Detect which cell encompasses the target text, then output its [x, y] center coordinate. 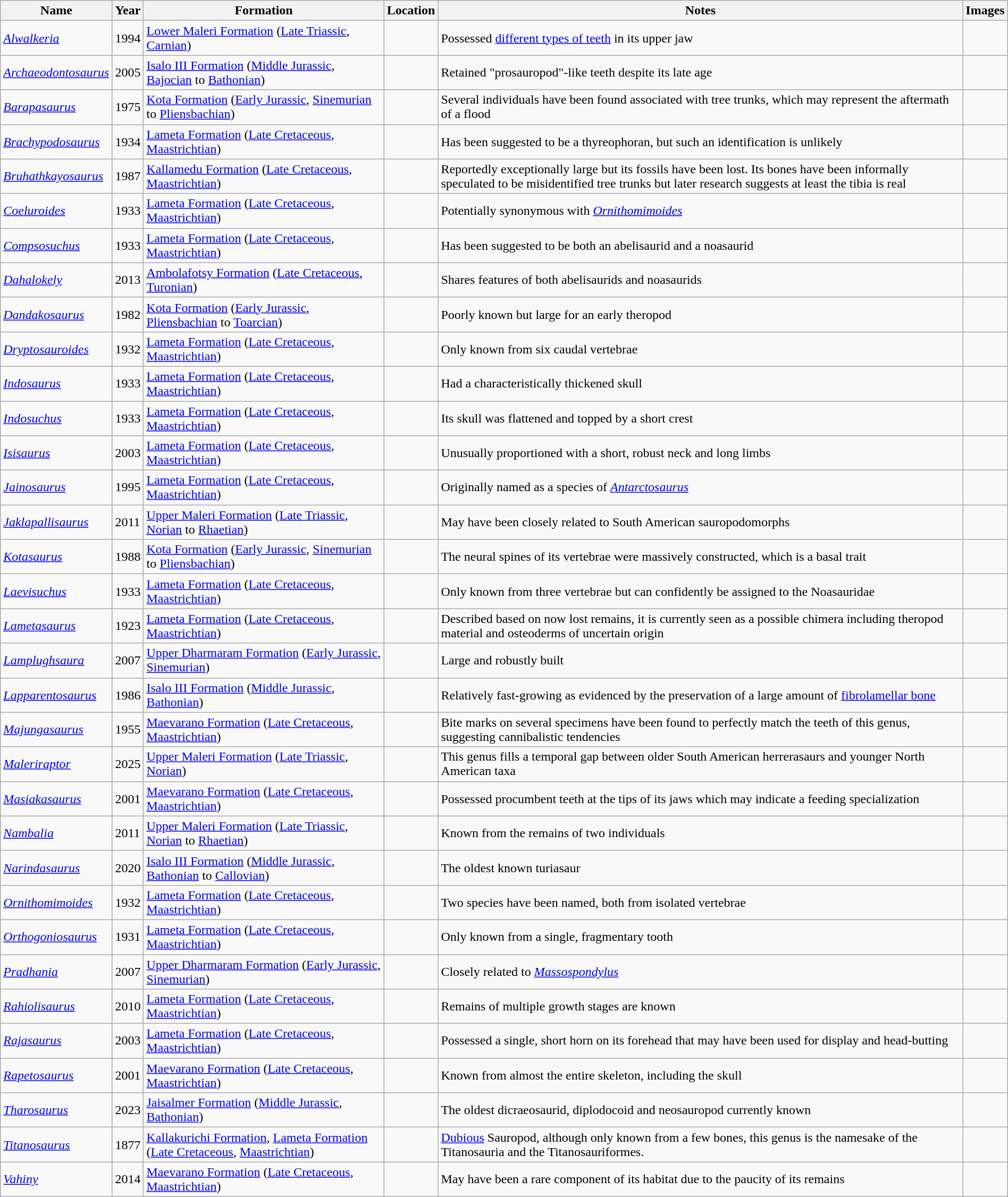
Ambolafotsy Formation (Late Cretaceous, Turonian) [264, 280]
Remains of multiple growth stages are known [701, 1007]
Rajasaurus [56, 1041]
Vahiny [56, 1179]
2020 [128, 867]
Rapetosaurus [56, 1076]
Described based on now lost remains, it is currently seen as a possible chimera including theropod material and osteoderms of uncertain origin [701, 626]
Dryptosauroides [56, 349]
Its skull was flattened and topped by a short crest [701, 418]
Relatively fast-growing as evidenced by the preservation of a large amount of fibrolamellar bone [701, 695]
Shares features of both abelisaurids and noasaurids [701, 280]
Only known from a single, fragmentary tooth [701, 937]
The oldest known turiasaur [701, 867]
Archaeodontosaurus [56, 72]
Two species have been named, both from isolated vertebrae [701, 903]
Rahiolisaurus [56, 1007]
Possessed procumbent teeth at the tips of its jaws which may indicate a feeding specialization [701, 798]
Images [985, 11]
Notes [701, 11]
1877 [128, 1145]
2013 [128, 280]
Kallamedu Formation (Late Cretaceous, Maastrichtian) [264, 176]
Titanosaurus [56, 1145]
Kota Formation (Early Jurassic, Pliensbachian to Toarcian) [264, 315]
Several individuals have been found associated with tree trunks, which may represent the aftermath of a flood [701, 107]
Lamplughsaura [56, 660]
Nambalia [56, 833]
Potentially synonymous with Ornithomimoides [701, 210]
Only known from six caudal vertebrae [701, 349]
Isalo III Formation (Middle Jurassic, Bajocian to Bathonian) [264, 72]
Formation [264, 11]
Only known from three vertebrae but can confidently be assigned to the Noasauridae [701, 591]
1923 [128, 626]
1987 [128, 176]
Compsosuchus [56, 246]
2023 [128, 1110]
1994 [128, 38]
Brachypodosaurus [56, 141]
Coeluroides [56, 210]
Jaklapallisaurus [56, 522]
Laevisuchus [56, 591]
Lametasaurus [56, 626]
1931 [128, 937]
2025 [128, 764]
Ornithomimoides [56, 903]
Isalo III Formation (Middle Jurassic, Bathonian to Callovian) [264, 867]
The neural spines of its vertebrae were massively constructed, which is a basal trait [701, 557]
Known from the remains of two individuals [701, 833]
Has been suggested to be a thyreophoran, but such an identification is unlikely [701, 141]
Retained "prosauropod"-like teeth despite its late age [701, 72]
Dandakosaurus [56, 315]
Has been suggested to be both an abelisaurid and a noasaurid [701, 246]
Narindasaurus [56, 867]
Bite marks on several specimens have been found to perfectly match the teeth of this genus, suggesting cannibalistic tendencies [701, 729]
The oldest dicraeosaurid, diplodocoid and neosauropod currently known [701, 1110]
2014 [128, 1179]
Possessed different types of teeth in its upper jaw [701, 38]
Known from almost the entire skeleton, including the skull [701, 1076]
Name [56, 11]
1982 [128, 315]
Jainosaurus [56, 488]
Jaisalmer Formation (Middle Jurassic, Bathonian) [264, 1110]
1988 [128, 557]
Tharosaurus [56, 1110]
Masiakasaurus [56, 798]
Location [411, 11]
1934 [128, 141]
1986 [128, 695]
Poorly known but large for an early theropod [701, 315]
Indosuchus [56, 418]
Dubious Sauropod, although only known from a few bones, this genus is the namesake of the Titanosauria and the Titanosauriformes. [701, 1145]
Year [128, 11]
Upper Maleri Formation (Late Triassic, Norian) [264, 764]
Isalo III Formation (Middle Jurassic, Bathonian) [264, 695]
Closely related to Massospondylus [701, 972]
Kallakurichi Formation, Lameta Formation (Late Cretaceous, Maastrichtian) [264, 1145]
Lapparentosaurus [56, 695]
Maleriraptor [56, 764]
Large and robustly built [701, 660]
1995 [128, 488]
Dahalokely [56, 280]
This genus fills a temporal gap between older South American herrerasaurs and younger North American taxa [701, 764]
Bruhathkayosaurus [56, 176]
1975 [128, 107]
Pradhania [56, 972]
May have been closely related to South American sauropodomorphs [701, 522]
1955 [128, 729]
2005 [128, 72]
Isisaurus [56, 453]
Orthogoniosaurus [56, 937]
Originally named as a species of Antarctosaurus [701, 488]
2010 [128, 1007]
Lower Maleri Formation (Late Triassic, Carnian) [264, 38]
May have been a rare component of its habitat due to the paucity of its remains [701, 1179]
Unusually proportioned with a short, robust neck and long limbs [701, 453]
Had a characteristically thickened skull [701, 384]
Possessed a single, short horn on its forehead that may have been used for display and head-butting [701, 1041]
Indosaurus [56, 384]
Majungasaurus [56, 729]
Kotasaurus [56, 557]
Barapasaurus [56, 107]
Alwalkeria [56, 38]
